Capture the cell that displays the provided text and extract its (x, y) central coordinate. 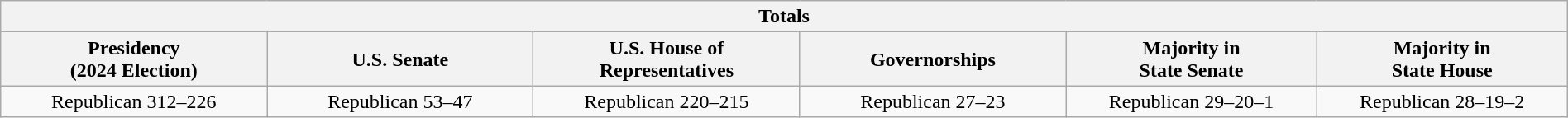
Republican 28–19–2 (1442, 101)
Republican 53–47 (400, 101)
Totals (784, 17)
Governorships (933, 59)
Republican 220–215 (667, 101)
Republican 27–23 (933, 101)
Majority inState House (1442, 59)
Republican 29–20–1 (1191, 101)
Majority inState Senate (1191, 59)
Republican 312–226 (134, 101)
Presidency(2024 Election) (134, 59)
U.S. House ofRepresentatives (667, 59)
U.S. Senate (400, 59)
